Extract the [x, y] coordinate from the center of the cell holding the provided text.  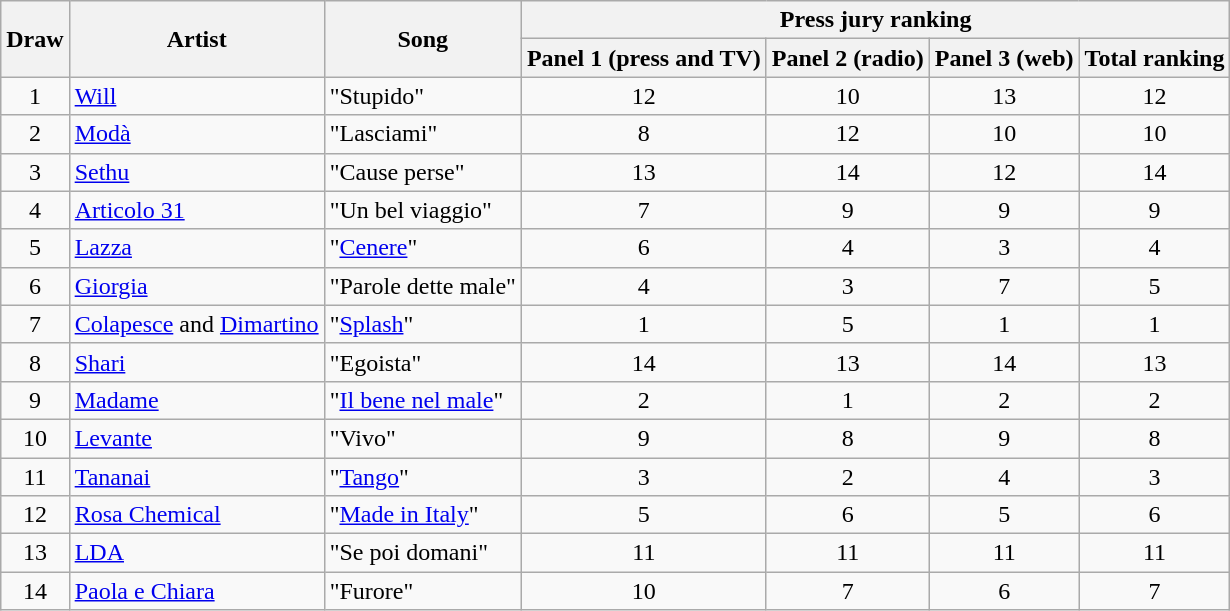
Articolo 31 [196, 210]
Rosa Chemical [196, 515]
Song [422, 39]
LDA [196, 553]
Tananai [196, 477]
"Vivo" [422, 438]
Sethu [196, 172]
Madame [196, 400]
"Cause perse" [422, 172]
Paola e Chiara [196, 591]
Lazza [196, 248]
Shari [196, 362]
Colapesce and Dimartino [196, 324]
"Cenere" [422, 248]
"Parole dette male" [422, 286]
"Se poi domani" [422, 553]
"Il bene nel male" [422, 400]
Press jury ranking [876, 20]
Modà [196, 134]
"Made in Italy" [422, 515]
Giorgia [196, 286]
"Stupido" [422, 96]
Panel 1 (press and TV) [644, 58]
Levante [196, 438]
Artist [196, 39]
Panel 2 (radio) [848, 58]
Total ranking [1154, 58]
Will [196, 96]
"Lasciami" [422, 134]
"Furore" [422, 591]
"Egoista" [422, 362]
"Tango" [422, 477]
Panel 3 (web) [1004, 58]
"Splash" [422, 324]
"Un bel viaggio" [422, 210]
Draw [35, 39]
